Search for the cell housing the specified text and yield its (X, Y) center coordinate. 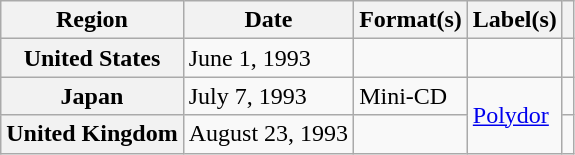
Polydor (514, 115)
June 1, 1993 (268, 58)
July 7, 1993 (268, 96)
Label(s) (514, 20)
Japan (92, 96)
Date (268, 20)
Format(s) (411, 20)
Region (92, 20)
United Kingdom (92, 134)
United States (92, 58)
Mini-CD (411, 96)
August 23, 1993 (268, 134)
